From the cell containing the given text, extract its center point as [x, y] coordinate. 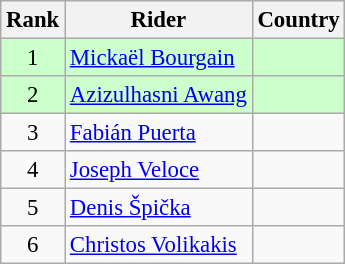
Fabián Puerta [159, 133]
6 [33, 245]
2 [33, 95]
1 [33, 58]
3 [33, 133]
Joseph Veloce [159, 170]
4 [33, 170]
Rider [159, 20]
Christos Volikakis [159, 245]
Mickaël Bourgain [159, 58]
Azizulhasni Awang [159, 95]
Country [298, 20]
Rank [33, 20]
5 [33, 208]
Denis Špička [159, 208]
